Provide the (x, y) coordinate of the cell's center where the given text is located.  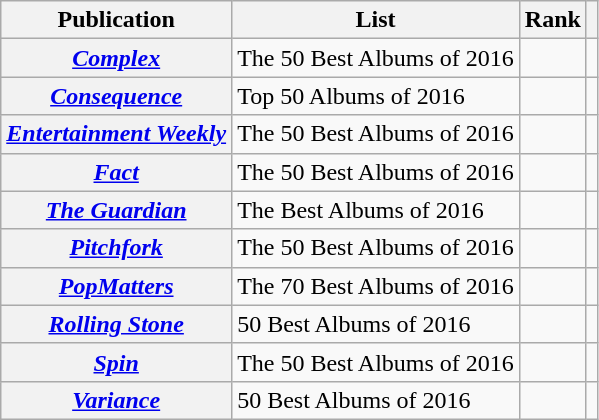
List (376, 20)
The 70 Best Albums of 2016 (376, 286)
Top 50 Albums of 2016 (376, 96)
The Guardian (116, 210)
Variance (116, 400)
Pitchfork (116, 248)
Entertainment Weekly (116, 134)
Spin (116, 362)
Consequence (116, 96)
Rolling Stone (116, 324)
Rank (552, 20)
PopMatters (116, 286)
Fact (116, 172)
Publication (116, 20)
The Best Albums of 2016 (376, 210)
Complex (116, 58)
